Detect which cell encompasses the target text, then output its [X, Y] center coordinate. 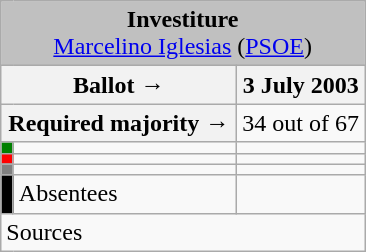
Sources [183, 232]
34 out of 67 [301, 123]
3 July 2003 [301, 85]
Ballot → [119, 85]
Required majority → [119, 123]
Absentees [125, 194]
InvestitureMarcelino Iglesias (PSOE) [183, 34]
